Return (x, y) of the center of cell containing provided text 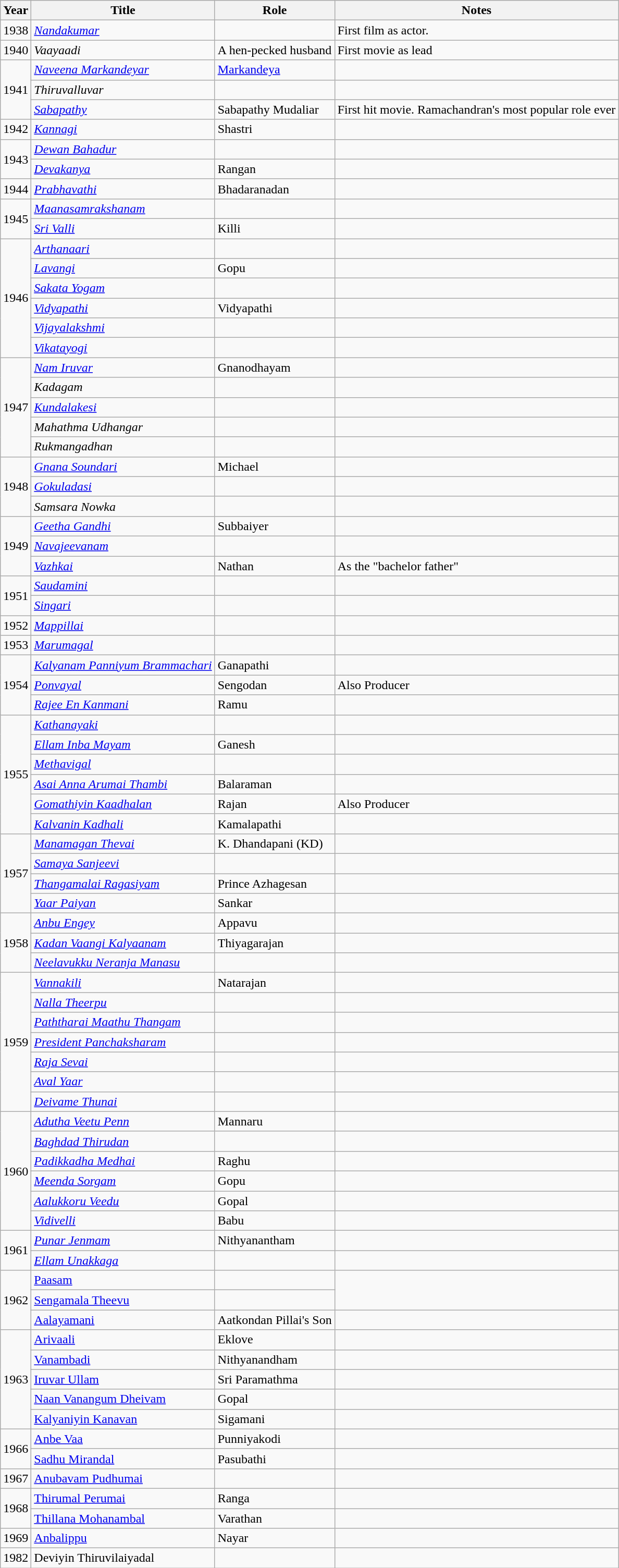
1968 (16, 1508)
Samaya Sanjeevi (123, 863)
Thangamalai Ragasiyam (123, 884)
Kathanayaki (123, 725)
Vidivelli (123, 1221)
Thiyagarajan (275, 943)
Singari (123, 606)
Thirumal Perumai (123, 1498)
Sengodan (275, 685)
Vikatayogi (123, 348)
1955 (16, 774)
Kundalakesi (123, 407)
Kannagi (123, 129)
Notes (476, 10)
1951 (16, 596)
Rukmangadhan (123, 447)
Markandeya (275, 70)
Nalla Theerpu (123, 1002)
Vaayaadi (123, 50)
Ranga (275, 1498)
Aatkondan Pillai's Son (275, 1320)
1960 (16, 1171)
Vazhkai (123, 566)
Pasubathi (275, 1459)
Year (16, 10)
Appavu (275, 923)
Title (123, 10)
Aalukkoru Veedu (123, 1200)
Geetha Gandhi (123, 526)
Role (275, 10)
Kalyanam Panniyum Brammachari (123, 665)
Michael (275, 467)
Sri Valli (123, 228)
Asai Anna Arumai Thambi (123, 784)
1945 (16, 218)
Vannakili (123, 983)
1946 (16, 298)
Eklove (275, 1340)
Sabapathy (123, 109)
Navajeevanam (123, 546)
Sengamala Theevu (123, 1300)
Kalyaniyin Kanavan (123, 1419)
K. Dhandapani (KD) (275, 843)
Devakanya (123, 169)
Lavangi (123, 268)
Neelavukku Neranja Manasu (123, 963)
Kamalapathi (275, 824)
1963 (16, 1379)
1944 (16, 189)
Sigamani (275, 1419)
President Panchaksharam (123, 1042)
1953 (16, 645)
Samsara Nowka (123, 506)
Balaraman (275, 784)
Padikkadha Medhai (123, 1161)
Vanambadi (123, 1359)
Sabapathy Mudaliar (275, 109)
Bhadaranadan (275, 189)
1941 (16, 90)
1957 (16, 873)
Gnana Soundari (123, 467)
Vijayalakshmi (123, 328)
Ponvayal (123, 685)
1958 (16, 943)
Nandakumar (123, 30)
Aval Yaar (123, 1082)
1942 (16, 129)
1940 (16, 50)
Punar Jenmam (123, 1241)
Nithyanantham (275, 1241)
Punniyakodi (275, 1439)
Anbe Vaa (123, 1439)
Marumagal (123, 645)
1961 (16, 1251)
First film as actor. (476, 30)
Raja Sevai (123, 1062)
Rangan (275, 169)
Sankar (275, 903)
Prince Azhagesan (275, 884)
Sakata Yogam (123, 288)
Anbu Engey (123, 923)
Varathan (275, 1518)
Deivame Thunai (123, 1101)
Prabhavathi (123, 189)
Manamagan Thevai (123, 843)
Sadhu Mirandal (123, 1459)
Mahathma Udhangar (123, 427)
Ganapathi (275, 665)
Nayar (275, 1538)
1952 (16, 626)
Ellam Unakkaga (123, 1260)
Killi (275, 228)
Deviyin Thiruvilaiyadal (123, 1558)
Rajee En Kanmani (123, 705)
Nithyanandham (275, 1359)
Aalayamani (123, 1320)
1966 (16, 1449)
1947 (16, 407)
Raghu (275, 1161)
1948 (16, 486)
First hit movie. Ramachandran's most popular role ever (476, 109)
Naveena Markandeyar (123, 70)
Methavigal (123, 764)
Gomathiyin Kaadhalan (123, 804)
Nam Iruvar (123, 367)
Shastri (275, 129)
Rajan (275, 804)
Mappillai (123, 626)
Babu (275, 1221)
Meenda Sorgam (123, 1181)
As the "bachelor father" (476, 566)
Sri Paramathma (275, 1379)
1949 (16, 546)
Subbaiyer (275, 526)
Saudamini (123, 586)
Kadan Vaangi Kalyaanam (123, 943)
Adutha Veetu Penn (123, 1121)
Nathan (275, 566)
Yaar Paiyan (123, 903)
Maanasamrakshanam (123, 209)
1962 (16, 1300)
Kadagam (123, 387)
Arthanaari (123, 249)
First movie as lead (476, 50)
Paththarai Maathu Thangam (123, 1022)
Paasam (123, 1280)
Gokuladasi (123, 486)
1943 (16, 159)
Ganesh (275, 744)
Kalvanin Kadhali (123, 824)
Naan Vanangum Dheivam (123, 1399)
Anubavam Pudhumai (123, 1478)
1969 (16, 1538)
Gnanodhayam (275, 367)
Dewan Bahadur (123, 149)
Natarajan (275, 983)
Iruvar Ullam (123, 1379)
Arivaali (123, 1340)
Thillana Mohanambal (123, 1518)
1954 (16, 685)
1982 (16, 1558)
Baghdad Thirudan (123, 1141)
Ramu (275, 705)
1938 (16, 30)
Anbalippu (123, 1538)
Ellam Inba Mayam (123, 744)
1959 (16, 1042)
A hen-pecked husband (275, 50)
1967 (16, 1478)
Thiruvalluvar (123, 90)
Mannaru (275, 1121)
